Return (x, y) of the center of cell containing provided text 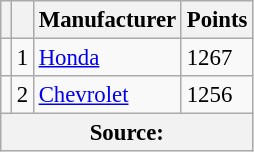
Honda (107, 58)
2 (22, 95)
Manufacturer (107, 20)
1267 (216, 58)
Chevrolet (107, 95)
Source: (127, 133)
1 (22, 58)
Points (216, 20)
1256 (216, 95)
